Determine the (x, y) coordinate at the center of the cell enclosing the given text.  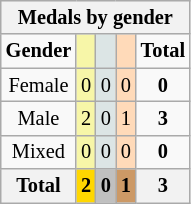
Gender (38, 51)
Mixed (38, 152)
Female (38, 85)
Medals by gender (96, 17)
Male (38, 118)
